Determine the (x, y) coordinate at the center of the cell enclosing the given text.  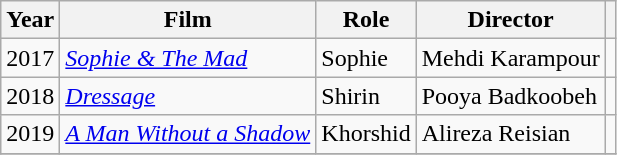
2018 (30, 96)
2019 (30, 134)
Sophie (366, 58)
Year (30, 20)
Mehdi Karampour (510, 58)
2017 (30, 58)
Dressage (188, 96)
Sophie & The Mad (188, 58)
Role (366, 20)
Shirin (366, 96)
Pooya Badkoobeh (510, 96)
Film (188, 20)
Alireza Reisian (510, 134)
A Man Without a Shadow (188, 134)
Director (510, 20)
Khorshid (366, 134)
